Identify which cell holds the provided text, then report its [x, y] central coordinate. 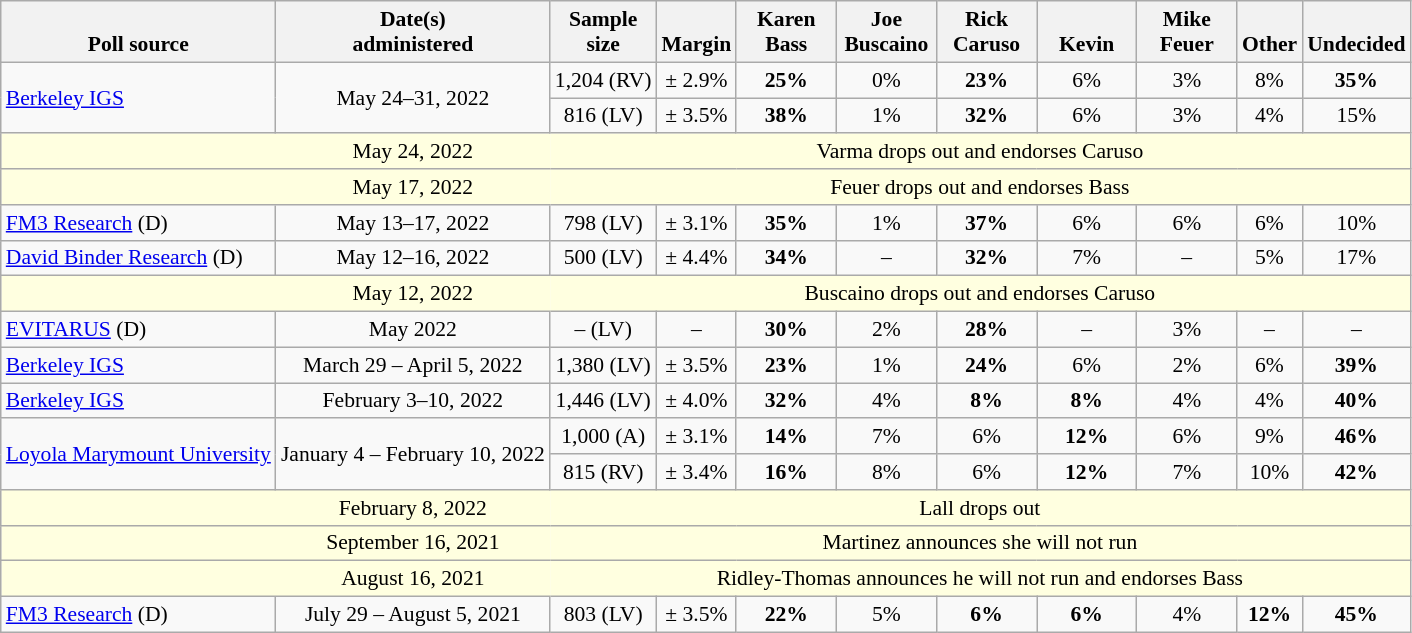
Samplesize [604, 32]
39% [1356, 365]
March 29 – April 5, 2022 [413, 365]
34% [786, 258]
± 4.4% [697, 258]
May 24–31, 2022 [413, 98]
± 3.4% [697, 472]
25% [786, 80]
July 29 – August 5, 2021 [413, 615]
0% [886, 80]
1,000 (A) [604, 437]
816 (LV) [604, 116]
40% [1356, 401]
September 16, 2021 [413, 543]
Margin [697, 32]
± 4.0% [697, 401]
1,446 (LV) [604, 401]
EVITARUS (D) [138, 330]
January 4 – February 10, 2022 [413, 454]
May 17, 2022 [413, 187]
Undecided [1356, 32]
803 (LV) [604, 615]
46% [1356, 437]
815 (RV) [604, 472]
Buscaino drops out and endorses Caruso [980, 294]
February 8, 2022 [413, 508]
38% [786, 116]
KarenBass [786, 32]
Kevin [1087, 32]
30% [786, 330]
Poll source [138, 32]
Varma drops out and endorses Caruso [980, 152]
37% [986, 223]
Lall drops out [980, 508]
15% [1356, 116]
RickCaruso [986, 32]
Martinez announces she will not run [980, 543]
May 12, 2022 [413, 294]
798 (LV) [604, 223]
9% [1270, 437]
14% [786, 437]
Loyola Marymount University [138, 454]
16% [786, 472]
May 13–17, 2022 [413, 223]
May 12–16, 2022 [413, 258]
22% [786, 615]
May 2022 [413, 330]
28% [986, 330]
– (LV) [604, 330]
45% [1356, 615]
1,204 (RV) [604, 80]
MikeFeuer [1187, 32]
Ridley-Thomas announces he will not run and endorses Bass [980, 579]
JoeBuscaino [886, 32]
Date(s)administered [413, 32]
Other [1270, 32]
1,380 (LV) [604, 365]
17% [1356, 258]
24% [986, 365]
David Binder Research (D) [138, 258]
Feuer drops out and endorses Bass [980, 187]
May 24, 2022 [413, 152]
August 16, 2021 [413, 579]
February 3–10, 2022 [413, 401]
42% [1356, 472]
± 2.9% [697, 80]
500 (LV) [604, 258]
